For the text-containing cell, return its midpoint in (x, y) coordinate format. 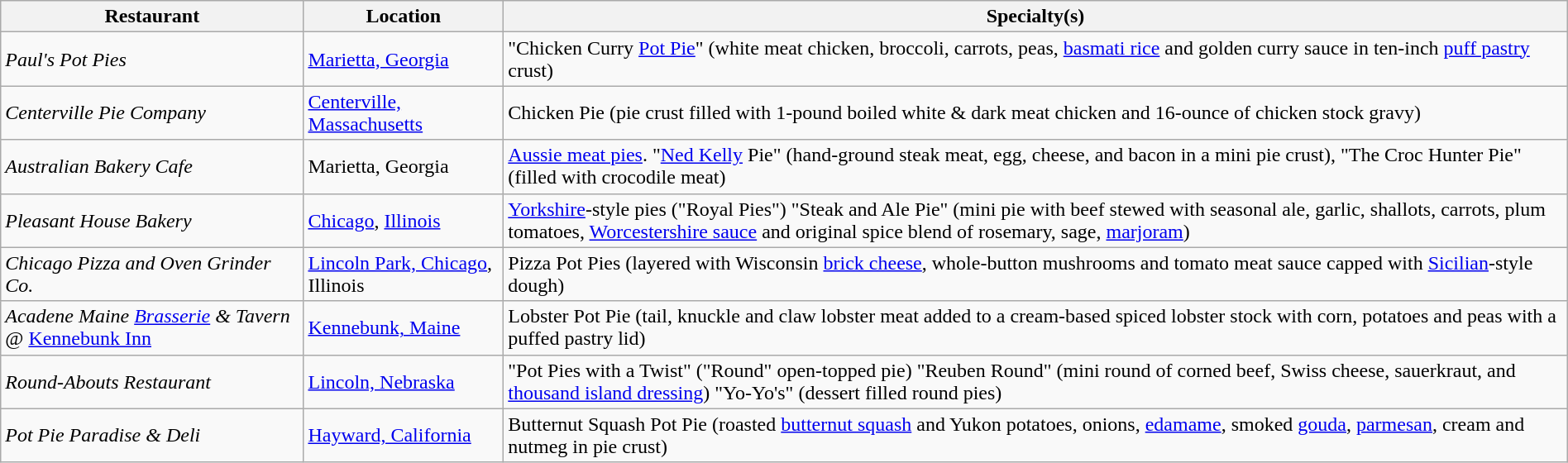
Centerville, Massachusetts (404, 112)
Chicago Pizza and Oven Grinder Co. (152, 274)
Hayward, California (404, 435)
Butternut Squash Pot Pie (roasted butternut squash and Yukon potatoes, onions, edamame, smoked gouda, parmesan, cream and nutmeg in pie crust) (1035, 435)
Centerville Pie Company (152, 112)
Acadene Maine Brasserie & Tavern @ Kennebunk Inn (152, 327)
Kennebunk, Maine (404, 327)
Pizza Pot Pies (layered with Wisconsin brick cheese, whole-button mushrooms and tomato meat sauce capped with Sicilian-style dough) (1035, 274)
Lincoln Park, Chicago, Illinois (404, 274)
Australian Bakery Cafe (152, 167)
"Chicken Curry Pot Pie" (white meat chicken, broccoli, carrots, peas, basmati rice and golden curry sauce in ten-inch puff pastry crust) (1035, 60)
Specialty(s) (1035, 17)
Paul's Pot Pies (152, 60)
Round-Abouts Restaurant (152, 382)
Chicken Pie (pie crust filled with 1-pound boiled white & dark meat chicken and 16-ounce of chicken stock gravy) (1035, 112)
Restaurant (152, 17)
Pleasant House Bakery (152, 220)
Chicago, Illinois (404, 220)
Location (404, 17)
Lincoln, Nebraska (404, 382)
Pot Pie Paradise & Deli (152, 435)
